Return (X, Y) of the center of cell containing provided text 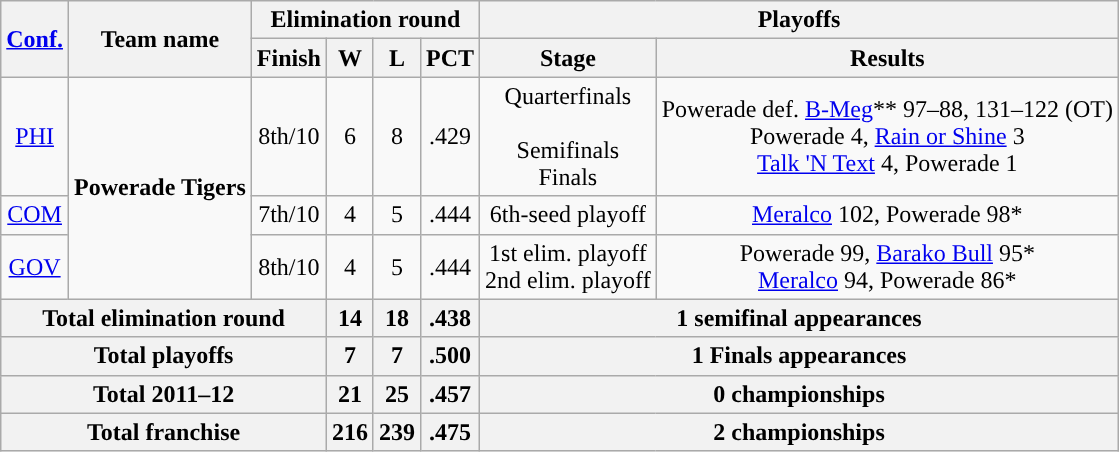
1st elim. playoff2nd elim. playoff (568, 266)
Team name (160, 39)
Finish (288, 58)
1 semifinal appearances (800, 318)
14 (350, 318)
25 (396, 394)
.475 (450, 432)
1 Finals appearances (800, 356)
Elimination round (365, 20)
Playoffs (800, 20)
L (396, 58)
QuarterfinalsSemifinalsFinals (568, 136)
6th-seed playoff (568, 215)
Total playoffs (164, 356)
0 championships (800, 394)
COM (35, 215)
6 (350, 136)
.438 (450, 318)
PHI (35, 136)
.429 (450, 136)
Total franchise (164, 432)
18 (396, 318)
.500 (450, 356)
Conf. (35, 39)
Total elimination round (164, 318)
PCT (450, 58)
.457 (450, 394)
7th/10 (288, 215)
Stage (568, 58)
Powerade def. B-Meg** 97–88, 131–122 (OT)Powerade 4, Rain or Shine 3Talk 'N Text 4, Powerade 1 (887, 136)
Total 2011–12 (164, 394)
Meralco 102, Powerade 98* (887, 215)
239 (396, 432)
8 (396, 136)
GOV (35, 266)
21 (350, 394)
Powerade Tigers (160, 188)
Results (887, 58)
Powerade 99, Barako Bull 95*Meralco 94, Powerade 86* (887, 266)
2 championships (800, 432)
W (350, 58)
216 (350, 432)
